Locate the cell with the specified text and output its (X, Y) center coordinate. 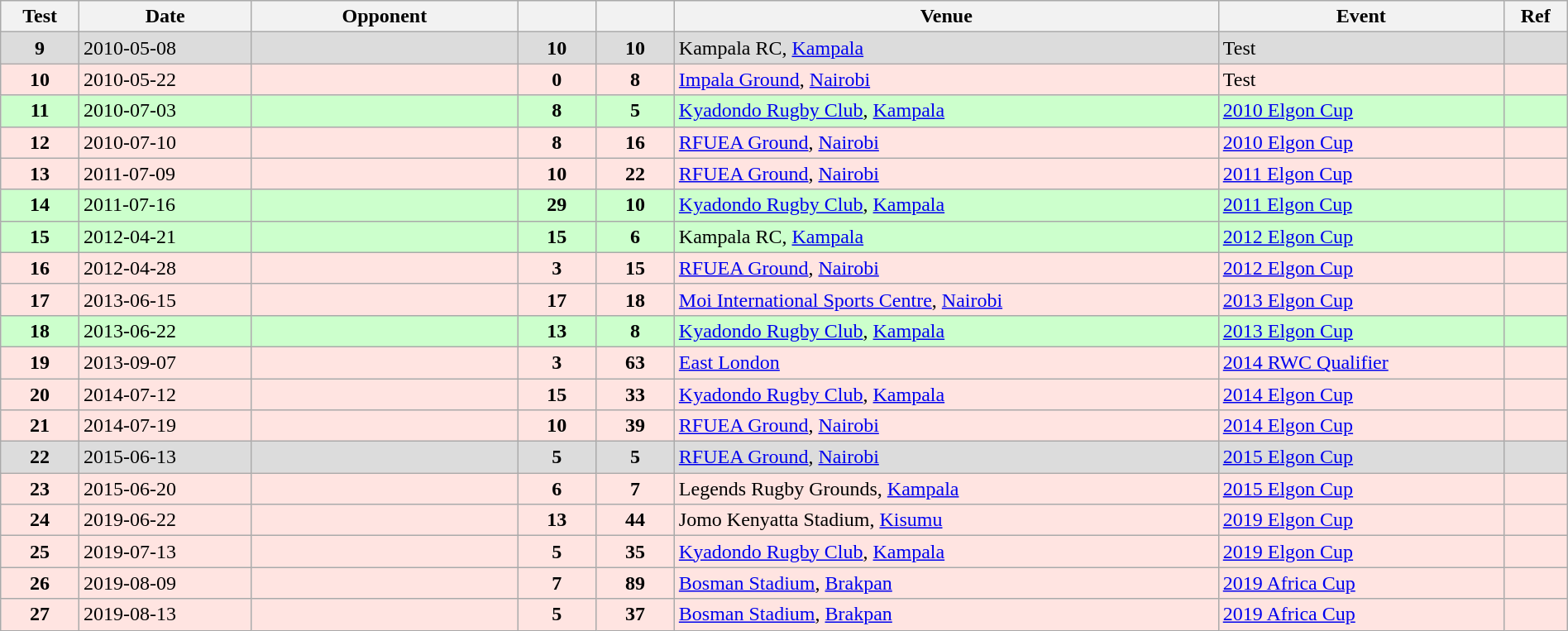
2010-07-10 (165, 142)
19 (40, 362)
35 (635, 552)
33 (635, 394)
2013-09-07 (165, 362)
39 (635, 426)
27 (40, 614)
21 (40, 426)
11 (40, 111)
Impala Ground, Nairobi (946, 79)
2019-08-09 (165, 583)
0 (557, 79)
14 (40, 205)
2019-07-13 (165, 552)
Date (165, 17)
Venue (946, 17)
2011-07-16 (165, 205)
89 (635, 583)
Event (1361, 17)
9 (40, 48)
2012-04-28 (165, 268)
2019-08-13 (165, 614)
2012-04-21 (165, 237)
44 (635, 520)
63 (635, 362)
23 (40, 489)
37 (635, 614)
Jomo Kenyatta Stadium, Kisumu (946, 520)
Moi International Sports Centre, Nairobi (946, 299)
2015-06-20 (165, 489)
Opponent (385, 17)
Ref (1535, 17)
25 (40, 552)
2014 RWC Qualifier (1361, 362)
20 (40, 394)
24 (40, 520)
2014-07-19 (165, 426)
2019-06-22 (165, 520)
26 (40, 583)
2014-07-12 (165, 394)
2010-05-22 (165, 79)
2010-05-08 (165, 48)
Legends Rugby Grounds, Kampala (946, 489)
2010-07-03 (165, 111)
29 (557, 205)
2011-07-09 (165, 174)
East London (946, 362)
2013-06-22 (165, 331)
2013-06-15 (165, 299)
2015-06-13 (165, 457)
12 (40, 142)
